Return [X, Y] of the center of cell containing provided text 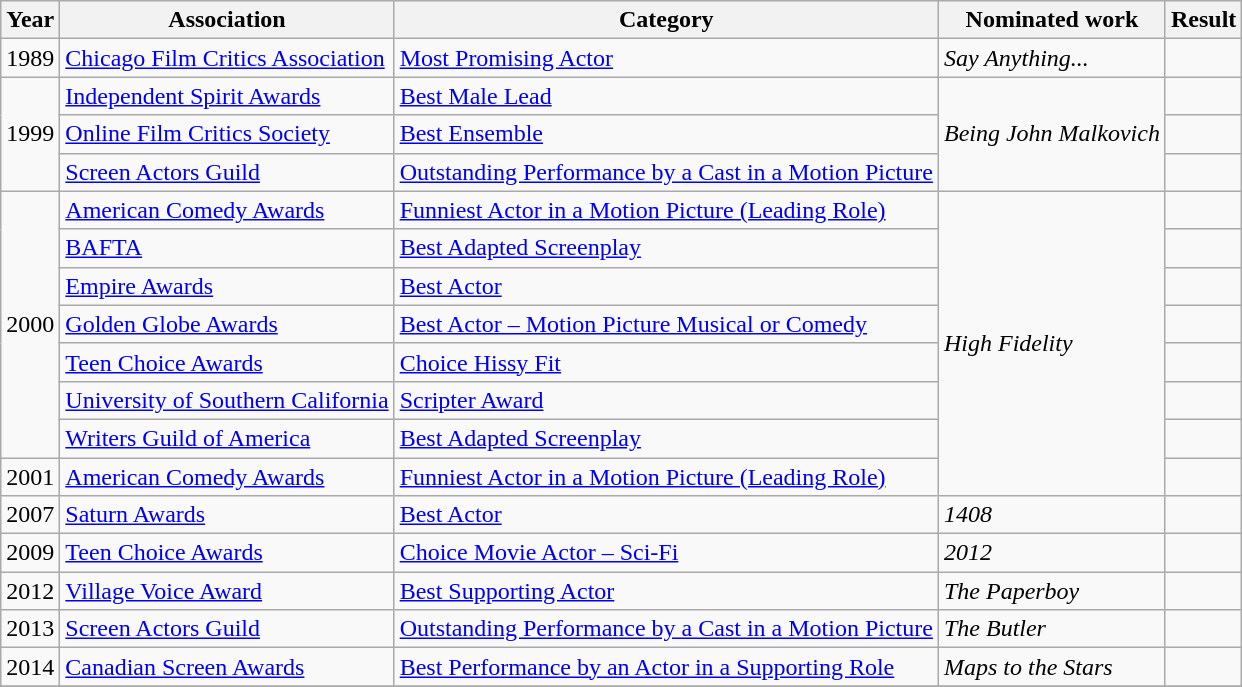
2001 [30, 477]
University of Southern California [227, 400]
Say Anything... [1052, 58]
The Butler [1052, 629]
The Paperboy [1052, 591]
Best Performance by an Actor in a Supporting Role [666, 667]
Best Male Lead [666, 96]
Saturn Awards [227, 515]
Result [1203, 20]
2000 [30, 324]
Nominated work [1052, 20]
Best Actor – Motion Picture Musical or Comedy [666, 324]
Chicago Film Critics Association [227, 58]
Choice Movie Actor – Sci-Fi [666, 553]
Best Supporting Actor [666, 591]
Village Voice Award [227, 591]
Online Film Critics Society [227, 134]
Best Ensemble [666, 134]
Most Promising Actor [666, 58]
1999 [30, 134]
Maps to the Stars [1052, 667]
Independent Spirit Awards [227, 96]
1989 [30, 58]
Empire Awards [227, 286]
BAFTA [227, 248]
2009 [30, 553]
1408 [1052, 515]
Scripter Award [666, 400]
High Fidelity [1052, 343]
Category [666, 20]
Golden Globe Awards [227, 324]
Being John Malkovich [1052, 134]
Year [30, 20]
Canadian Screen Awards [227, 667]
Association [227, 20]
Choice Hissy Fit [666, 362]
Writers Guild of America [227, 438]
2013 [30, 629]
2014 [30, 667]
2007 [30, 515]
